Capture the cell that displays the provided text and extract its [x, y] central coordinate. 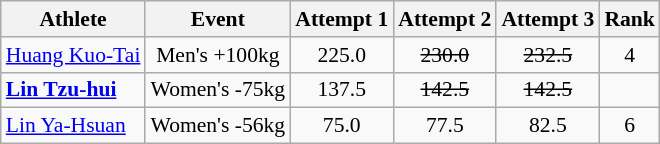
82.5 [548, 126]
4 [630, 55]
230.0 [444, 55]
225.0 [342, 55]
Men's +100kg [218, 55]
Attempt 3 [548, 19]
Event [218, 19]
75.0 [342, 126]
6 [630, 126]
Lin Ya-Hsuan [74, 126]
Rank [630, 19]
Athlete [74, 19]
77.5 [444, 126]
Women's -56kg [218, 126]
137.5 [342, 90]
232.5 [548, 55]
Huang Kuo-Tai [74, 55]
Attempt 1 [342, 19]
Lin Tzu-hui [74, 90]
Attempt 2 [444, 19]
Women's -75kg [218, 90]
